From the cell containing the given text, extract its center point as (x, y) coordinate. 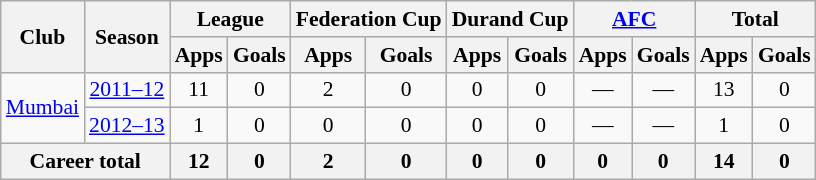
14 (724, 162)
Total (756, 19)
Mumbai (42, 108)
Club (42, 36)
Career total (86, 162)
11 (199, 90)
13 (724, 90)
League (230, 19)
Season (127, 36)
Durand Cup (510, 19)
2011–12 (127, 90)
AFC (634, 19)
12 (199, 162)
Federation Cup (369, 19)
2012–13 (127, 126)
